Find where the given text appears and provide that cell's center as (X, Y) coordinate. 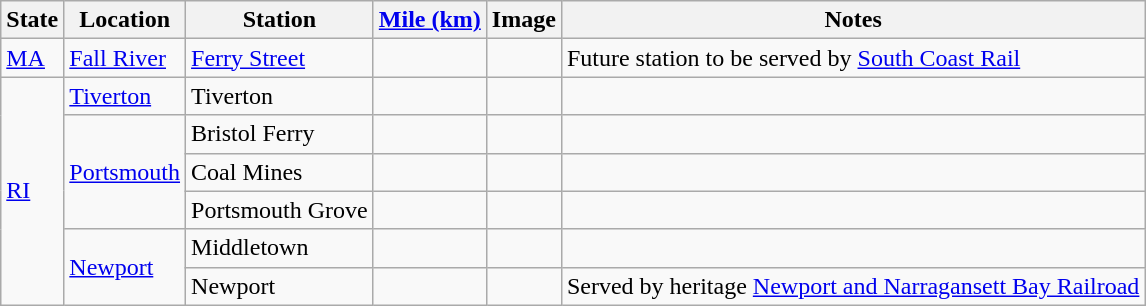
State (32, 20)
Location (125, 20)
Notes (853, 20)
Middletown (280, 248)
Mile (km) (430, 20)
Future station to be served by South Coast Rail (853, 58)
Portsmouth (125, 172)
Served by heritage Newport and Narragansett Bay Railroad (853, 286)
Ferry Street (280, 58)
Image (524, 20)
Coal Mines (280, 172)
Fall River (125, 58)
Bristol Ferry (280, 134)
MA (32, 58)
Portsmouth Grove (280, 210)
Station (280, 20)
RI (32, 191)
